Capture the cell that displays the provided text and extract its [x, y] central coordinate. 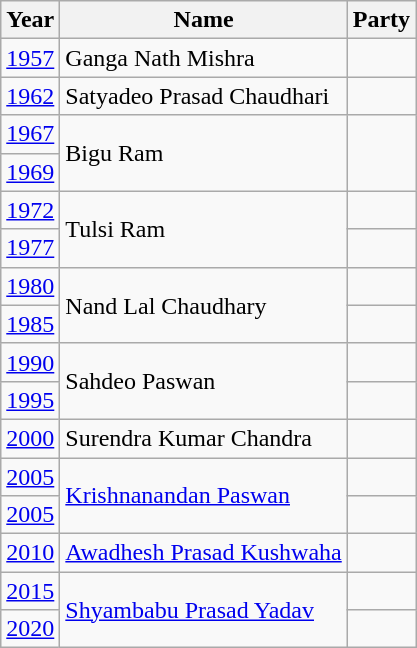
1985 [30, 324]
Nand Lal Chaudhary [204, 305]
Party [381, 20]
1969 [30, 172]
2000 [30, 438]
Shyambabu Prasad Yadav [204, 610]
Year [30, 20]
1957 [30, 58]
Surendra Kumar Chandra [204, 438]
Tulsi Ram [204, 229]
1972 [30, 210]
1980 [30, 286]
Bigu Ram [204, 153]
1990 [30, 362]
2010 [30, 553]
1967 [30, 134]
Satyadeo Prasad Chaudhari [204, 96]
Awadhesh Prasad Kushwaha [204, 553]
2020 [30, 629]
Krishnanandan Paswan [204, 496]
1977 [30, 248]
2015 [30, 591]
Name [204, 20]
Sahdeo Paswan [204, 381]
1962 [30, 96]
Ganga Nath Mishra [204, 58]
1995 [30, 400]
